Return the [x, y] coordinate for the center point of the cell that contains the specified text.  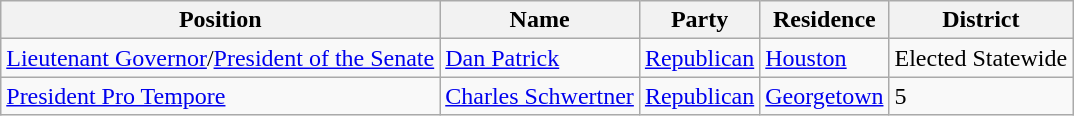
Position [220, 20]
Houston [824, 58]
Lieutenant Governor/President of the Senate [220, 58]
Name [540, 20]
5 [981, 96]
Elected Statewide [981, 58]
District [981, 20]
Georgetown [824, 96]
Charles Schwertner [540, 96]
Residence [824, 20]
President Pro Tempore [220, 96]
Party [699, 20]
Dan Patrick [540, 58]
